Provide the (x, y) coordinate of the cell's center where the given text is located.  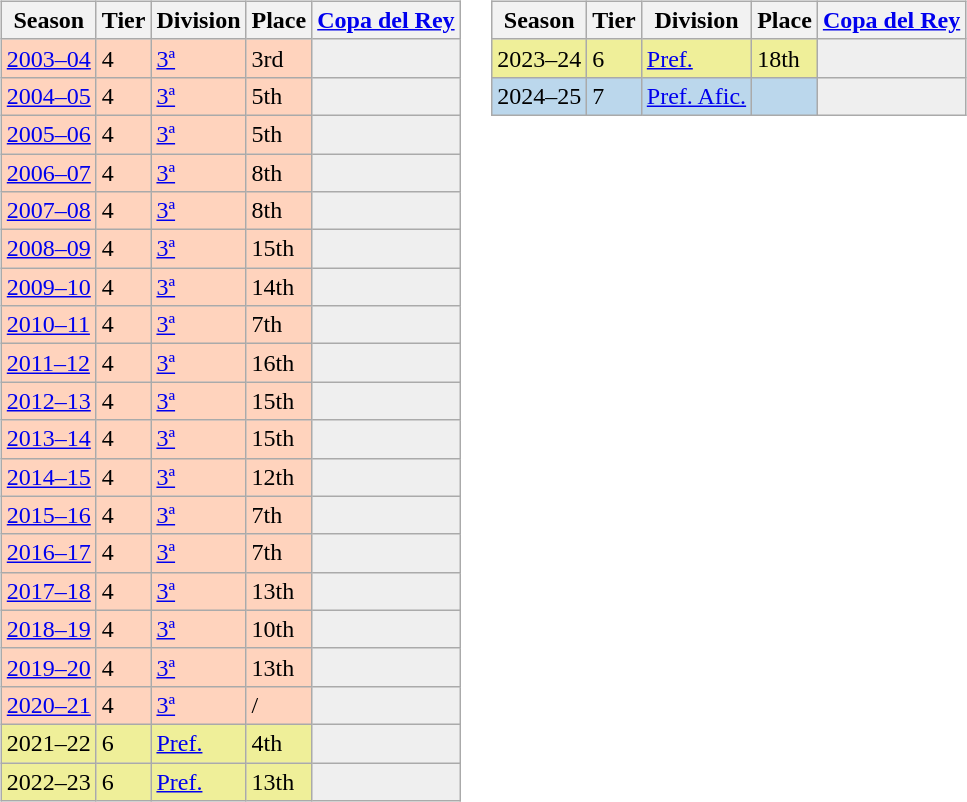
2009–10 (48, 287)
7 (614, 96)
3rd (279, 58)
2006–07 (48, 173)
2022–23 (48, 781)
2004–05 (48, 96)
4th (279, 743)
2023–24 (540, 58)
Pref. Afic. (696, 96)
2008–09 (48, 249)
2007–08 (48, 211)
2018–19 (48, 629)
2010–11 (48, 325)
10th (279, 629)
2021–22 (48, 743)
2019–20 (48, 667)
2016–17 (48, 553)
2012–13 (48, 401)
2015–16 (48, 515)
12th (279, 477)
2017–18 (48, 591)
/ (279, 705)
2020–21 (48, 705)
2014–15 (48, 477)
18th (785, 58)
2005–06 (48, 134)
16th (279, 363)
2011–12 (48, 363)
2013–14 (48, 439)
14th (279, 287)
2003–04 (48, 58)
2024–25 (540, 96)
